Scan for the cell matching the given text and deliver its (X, Y) coordinate at center. 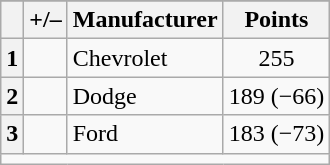
3 (12, 134)
1 (12, 58)
189 (−66) (276, 96)
Points (276, 20)
183 (−73) (276, 134)
255 (276, 58)
Manufacturer (145, 20)
Ford (145, 134)
+/– (46, 20)
Chevrolet (145, 58)
Dodge (145, 96)
2 (12, 96)
